Search for the cell housing the specified text and yield its [x, y] center coordinate. 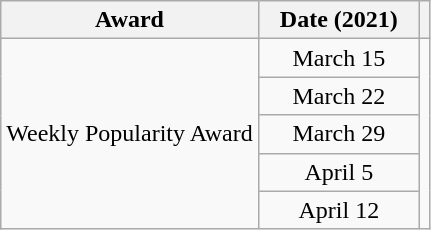
April 12 [338, 210]
April 5 [338, 172]
March 15 [338, 58]
Date (2021) [338, 20]
March 22 [338, 96]
Weekly Popularity Award [130, 134]
March 29 [338, 134]
Award [130, 20]
